Pinpoint the cell where the given text exists, returning its (X, Y) midpoint coordinate. 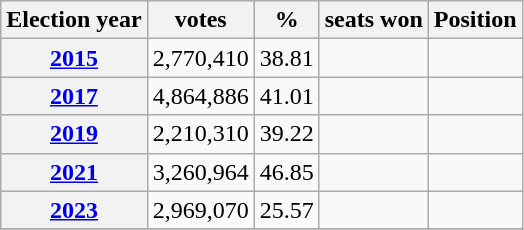
seats won (374, 20)
2015 (74, 58)
38.81 (286, 58)
Election year (74, 20)
Position (475, 20)
4,864,886 (200, 96)
41.01 (286, 96)
25.57 (286, 210)
2,770,410 (200, 58)
2019 (74, 134)
46.85 (286, 172)
3,260,964 (200, 172)
% (286, 20)
votes (200, 20)
2023 (74, 210)
2,210,310 (200, 134)
39.22 (286, 134)
2,969,070 (200, 210)
2017 (74, 96)
2021 (74, 172)
